Find where the given text appears and provide that cell's center as [x, y] coordinate. 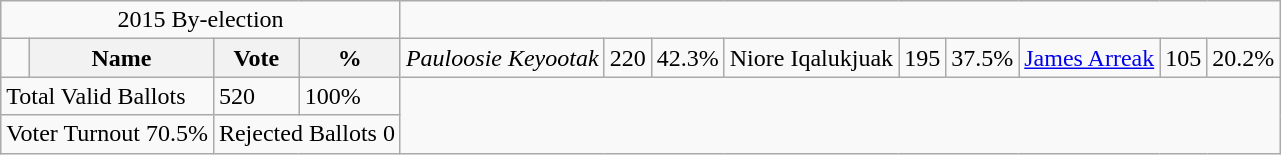
Total Valid Ballots [108, 96]
Voter Turnout 70.5% [108, 134]
105 [1184, 58]
37.5% [982, 58]
2015 By-election [201, 20]
100% [350, 96]
42.3% [688, 58]
520 [256, 96]
Niore Iqalukjuak [811, 58]
220 [628, 58]
James Arreak [1090, 58]
Name [121, 58]
Rejected Ballots 0 [306, 134]
% [350, 58]
Pauloosie Keyootak [502, 58]
20.2% [1244, 58]
195 [922, 58]
Vote [256, 58]
